Pinpoint the cell where the given text exists, returning its [x, y] midpoint coordinate. 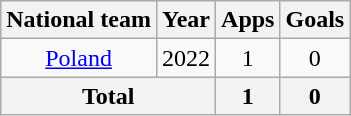
2022 [186, 58]
Year [186, 20]
Poland [79, 58]
Goals [315, 20]
Total [108, 96]
National team [79, 20]
Apps [248, 20]
